Detect which cell encompasses the target text, then output its (x, y) center coordinate. 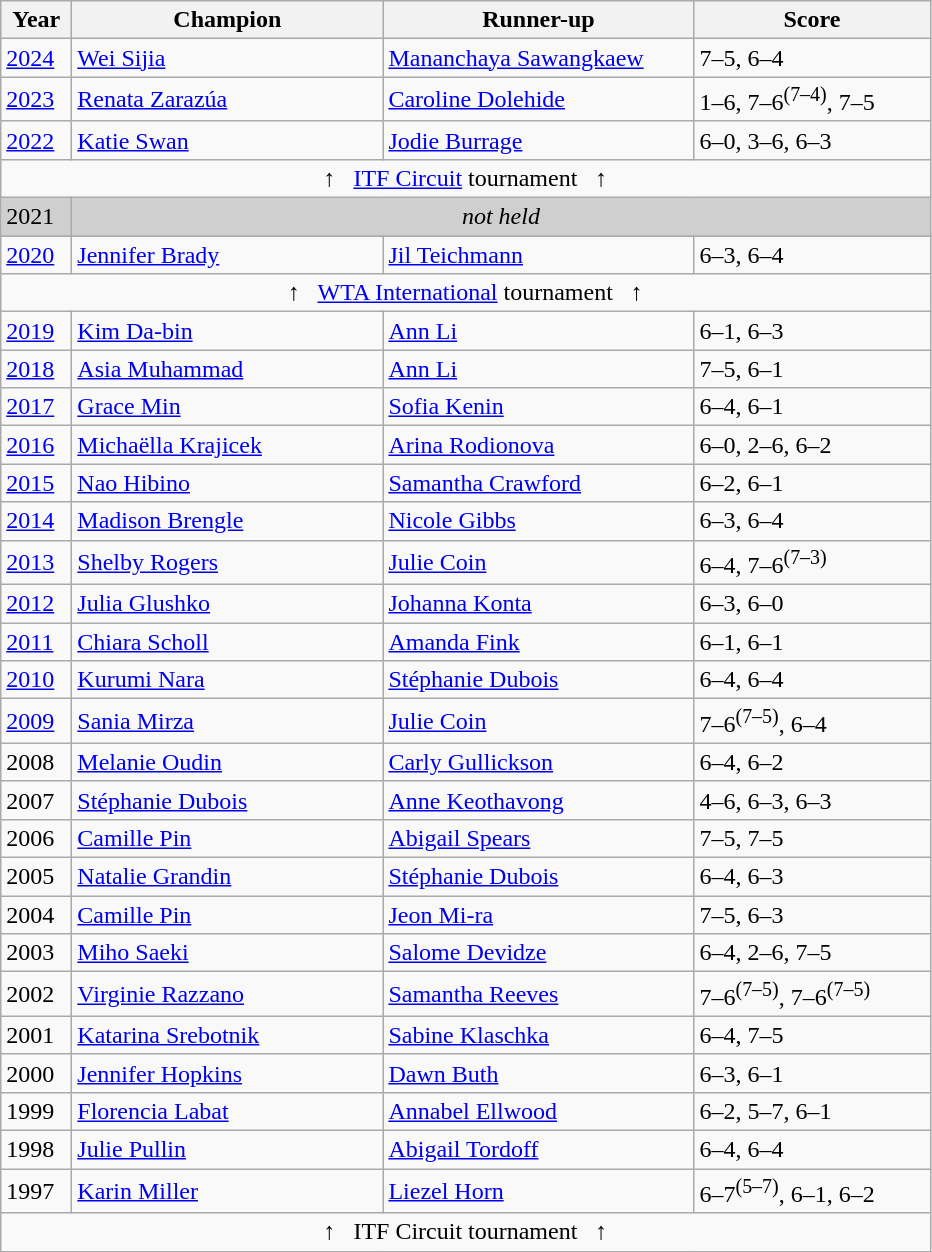
2024 (36, 58)
Score (812, 20)
Karin Miller (228, 1192)
↑ WTA International tournament ↑ (466, 293)
Johanna Konta (538, 604)
7–5, 7–5 (812, 839)
2019 (36, 331)
Julie Pullin (228, 1150)
2017 (36, 407)
Jodie Burrage (538, 140)
Madison Brengle (228, 521)
4–6, 6–3, 6–3 (812, 800)
2010 (36, 680)
Dawn Buth (538, 1073)
Katie Swan (228, 140)
Grace Min (228, 407)
Jennifer Brady (228, 255)
1999 (36, 1111)
Abigail Spears (538, 839)
Virginie Razzano (228, 994)
1–6, 7–6(7–4), 7–5 (812, 100)
6–4, 7–5 (812, 1035)
2021 (36, 217)
Asia Muhammad (228, 369)
6–1, 6–1 (812, 642)
2004 (36, 915)
2005 (36, 877)
Champion (228, 20)
Samantha Crawford (538, 483)
Florencia Labat (228, 1111)
Annabel Ellwood (538, 1111)
2001 (36, 1035)
Natalie Grandin (228, 877)
2013 (36, 562)
Liezel Horn (538, 1192)
6–2, 6–1 (812, 483)
6–7(5–7), 6–1, 6–2 (812, 1192)
2020 (36, 255)
7–5, 6–3 (812, 915)
Sabine Klaschka (538, 1035)
Shelby Rogers (228, 562)
6–4, 6–3 (812, 877)
1998 (36, 1150)
2016 (36, 445)
6–0, 3–6, 6–3 (812, 140)
Kim Da-bin (228, 331)
Nicole Gibbs (538, 521)
Amanda Fink (538, 642)
2007 (36, 800)
6–3, 6–0 (812, 604)
Melanie Oudin (228, 762)
Nao Hibino (228, 483)
6–4, 7–6(7–3) (812, 562)
6–1, 6–3 (812, 331)
7–6(7–5), 6–4 (812, 722)
Jil Teichmann (538, 255)
Salome Devidze (538, 953)
2003 (36, 953)
2009 (36, 722)
6–3, 6–1 (812, 1073)
Abigail Tordoff (538, 1150)
2018 (36, 369)
Renata Zarazúa (228, 100)
Katarina Srebotnik (228, 1035)
7–6(7–5), 7–6(7–5) (812, 994)
Michaëlla Krajicek (228, 445)
Runner-up (538, 20)
2002 (36, 994)
Miho Saeki (228, 953)
Chiara Scholl (228, 642)
2015 (36, 483)
Sania Mirza (228, 722)
Mananchaya Sawangkaew (538, 58)
2022 (36, 140)
1997 (36, 1192)
Samantha Reeves (538, 994)
Arina Rodionova (538, 445)
7–5, 6–1 (812, 369)
2023 (36, 100)
6–0, 2–6, 6–2 (812, 445)
Jeon Mi-ra (538, 915)
6–4, 6–1 (812, 407)
2008 (36, 762)
Jennifer Hopkins (228, 1073)
Wei Sijia (228, 58)
6–2, 5–7, 6–1 (812, 1111)
6–4, 6–2 (812, 762)
Carly Gullickson (538, 762)
Julia Glushko (228, 604)
Year (36, 20)
Caroline Dolehide (538, 100)
2000 (36, 1073)
not held (501, 217)
6–4, 2–6, 7–5 (812, 953)
2012 (36, 604)
7–5, 6–4 (812, 58)
2011 (36, 642)
Kurumi Nara (228, 680)
2014 (36, 521)
Sofia Kenin (538, 407)
Anne Keothavong (538, 800)
2006 (36, 839)
